Extract the [x, y] coordinate from the center of the cell holding the provided text.  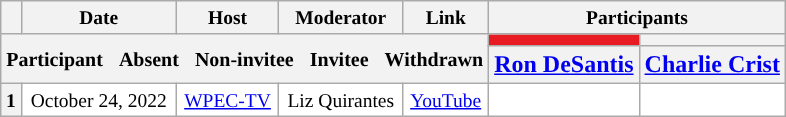
1 [11, 100]
Liz Quirantes [341, 100]
Link [446, 18]
Ron DeSantis [564, 64]
October 24, 2022 [98, 100]
YouTube [446, 100]
WPEC-TV [228, 100]
Participants [638, 18]
Charlie Crist [712, 64]
Moderator [341, 18]
Date [98, 18]
Participant Absent Non-invitee Invitee Withdrawn [245, 58]
Host [228, 18]
